Extract the [X, Y] coordinate from the center of the cell holding the provided text.  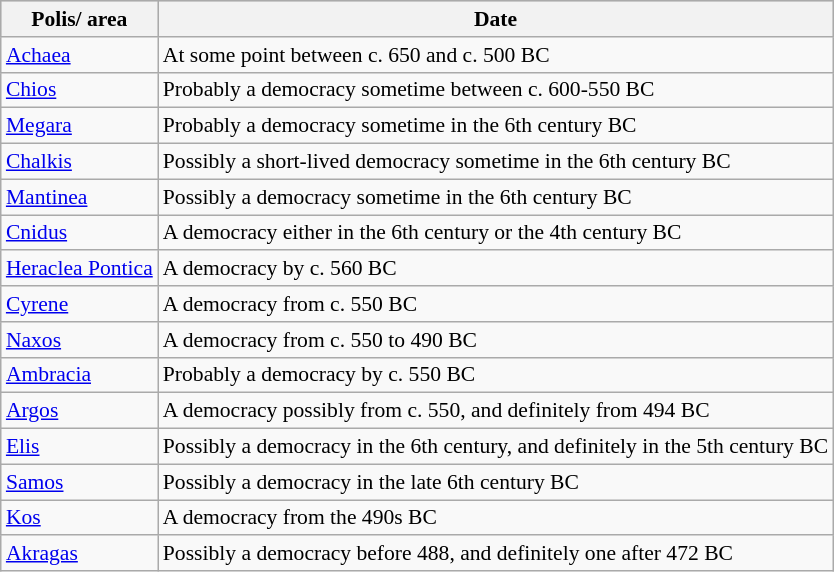
Achaea [80, 54]
Chios [80, 90]
Kos [80, 518]
At some point between c. 650 and c. 500 BC [496, 54]
Possibly a democracy in the late 6th century BC [496, 482]
Date [496, 19]
Possibly a democracy before 488, and definitely one after 472 BC [496, 553]
Samos [80, 482]
Chalkis [80, 161]
Cnidus [80, 232]
Akragas [80, 553]
A democracy from c. 550 to 490 BC [496, 339]
Probably a democracy by c. 550 BC [496, 375]
Probably a democracy sometime in the 6th century BC [496, 126]
Megara [80, 126]
Ambracia [80, 375]
Argos [80, 411]
A democracy by c. 560 BC [496, 268]
A democracy from the 490s BC [496, 518]
Possibly a democracy in the 6th century, and definitely in the 5th century BC [496, 446]
Naxos [80, 339]
Cyrene [80, 304]
A democracy either in the 6th century or the 4th century BC [496, 232]
Mantinea [80, 197]
Probably a democracy sometime between c. 600-550 BC [496, 90]
A democracy from c. 550 BC [496, 304]
A democracy possibly from c. 550, and definitely from 494 BC [496, 411]
Possibly a democracy sometime in the 6th century BC [496, 197]
Elis [80, 446]
Polis/ area [80, 19]
Heraclea Pontica [80, 268]
Possibly a short-lived democracy sometime in the 6th century BC [496, 161]
